Extract the (X, Y) coordinate from the center of the cell holding the provided text.  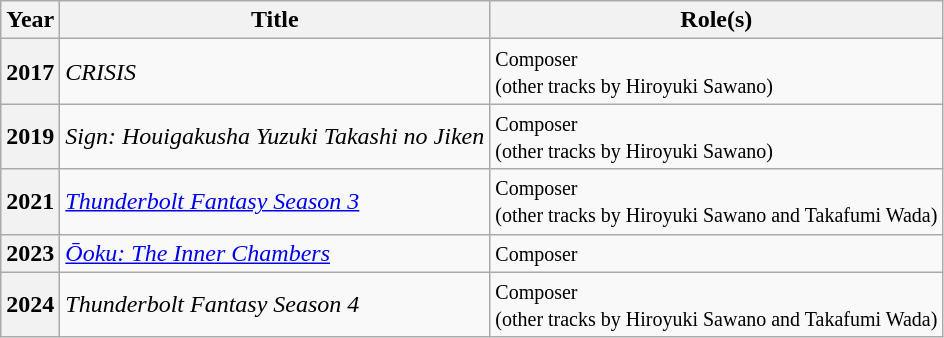
Thunderbolt Fantasy Season 3 (275, 202)
Year (30, 20)
2019 (30, 136)
Sign: Houigakusha Yuzuki Takashi no Jiken (275, 136)
Title (275, 20)
Role(s) (716, 20)
Ōoku: The Inner Chambers (275, 253)
Thunderbolt Fantasy Season 4 (275, 304)
2017 (30, 72)
2021 (30, 202)
2024 (30, 304)
CRISIS (275, 72)
2023 (30, 253)
Composer (716, 253)
